Provide the [x, y] coordinate of the cell's center where the given text is located.  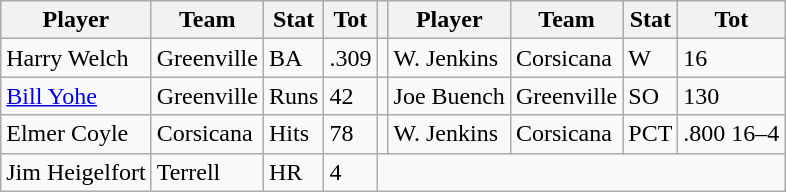
Harry Welch [76, 58]
130 [732, 96]
78 [350, 134]
SO [650, 96]
PCT [650, 134]
HR [293, 172]
Jim Heigelfort [76, 172]
42 [350, 96]
Terrell [207, 172]
W [650, 58]
.800 16–4 [732, 134]
Elmer Coyle [76, 134]
.309 [350, 58]
Runs [293, 96]
Hits [293, 134]
Joe Buench [449, 96]
Bill Yohe [76, 96]
16 [732, 58]
4 [350, 172]
BA [293, 58]
